From the cell containing the given text, extract its center point as (x, y) coordinate. 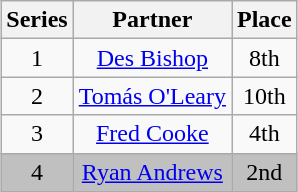
2 (37, 96)
Series (37, 20)
1 (37, 58)
Tomás O'Leary (152, 96)
4 (37, 172)
3 (37, 134)
Des Bishop (152, 58)
10th (265, 96)
8th (265, 58)
Partner (152, 20)
Place (265, 20)
4th (265, 134)
Ryan Andrews (152, 172)
2nd (265, 172)
Fred Cooke (152, 134)
